Provide the (x, y) coordinate of the cell's center where the given text is located.  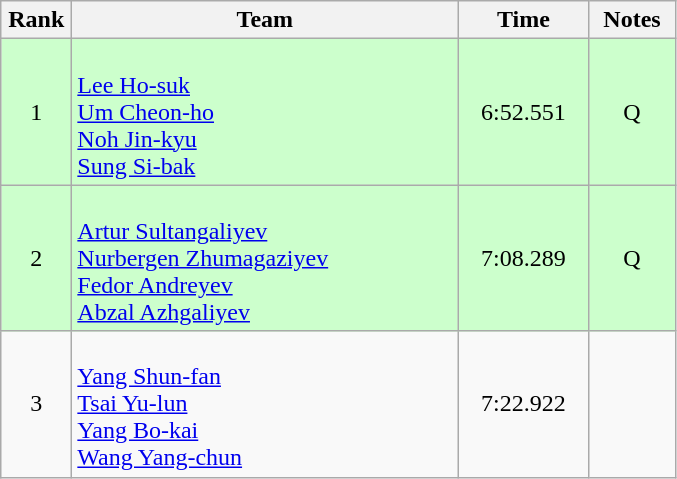
7:08.289 (524, 258)
Time (524, 20)
1 (36, 112)
7:22.922 (524, 404)
2 (36, 258)
Team (265, 20)
3 (36, 404)
Artur SultangaliyevNurbergen ZhumagaziyevFedor AndreyevAbzal Azhgaliyev (265, 258)
6:52.551 (524, 112)
Notes (632, 20)
Lee Ho-sukUm Cheon-hoNoh Jin-kyuSung Si-bak (265, 112)
Rank (36, 20)
Yang Shun-fanTsai Yu-lunYang Bo-kaiWang Yang-chun (265, 404)
